For the text-containing cell, return its midpoint in [x, y] coordinate format. 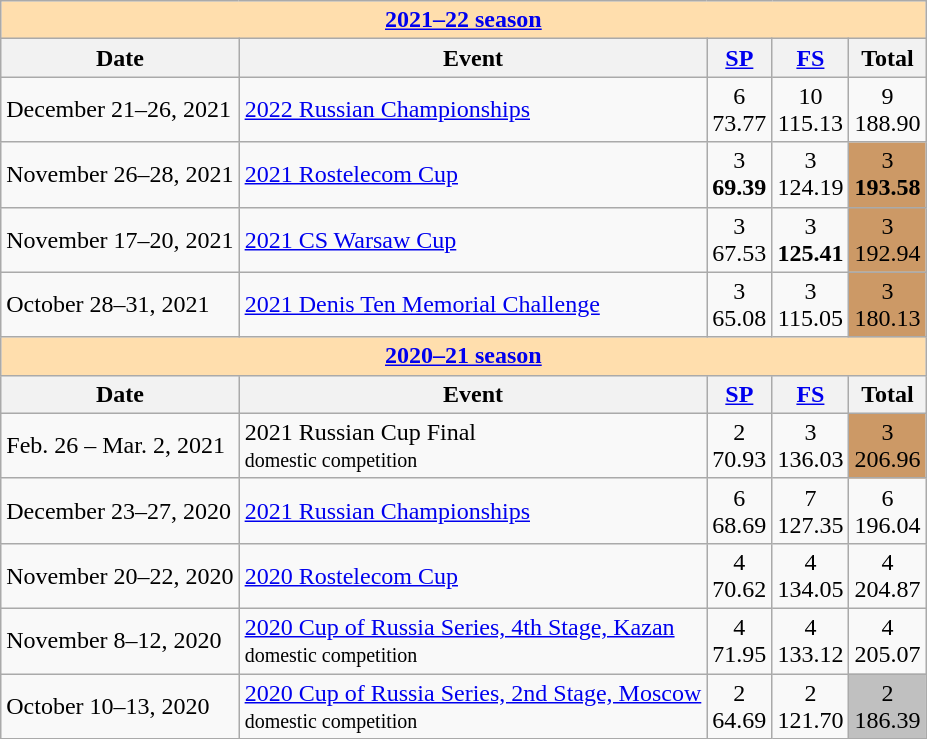
6 196.04 [888, 510]
4 70.62 [740, 576]
November 17–20, 2021 [120, 240]
2021 Rostelecom Cup [473, 174]
2022 Russian Championships [473, 110]
2020 Rostelecom Cup [473, 576]
2021 CS Warsaw Cup [473, 240]
2021 Russian Championships [473, 510]
9 188.90 [888, 110]
4 205.07 [888, 640]
2 70.93 [740, 446]
3 125.41 [810, 240]
November 8–12, 2020 [120, 640]
4 204.87 [888, 576]
4 133.12 [810, 640]
2 64.69 [740, 706]
November 20–22, 2020 [120, 576]
6 73.77 [740, 110]
3 136.03 [810, 446]
10 115.13 [810, 110]
3 206.96 [888, 446]
3 115.05 [810, 304]
2020 Cup of Russia Series, 2nd Stage, Moscow domestic competition [473, 706]
2020–21 season [464, 356]
7 127.35 [810, 510]
2020 Cup of Russia Series, 4th Stage, Kazan domestic competition [473, 640]
3 67.53 [740, 240]
4 71.95 [740, 640]
October 28–31, 2021 [120, 304]
Feb. 26 – Mar. 2, 2021 [120, 446]
2 186.39 [888, 706]
3 193.58 [888, 174]
December 21–26, 2021 [120, 110]
3 69.39 [740, 174]
3 180.13 [888, 304]
3 65.08 [740, 304]
2021–22 season [464, 20]
November 26–28, 2021 [120, 174]
2 121.70 [810, 706]
December 23–27, 2020 [120, 510]
3 192.94 [888, 240]
3 124.19 [810, 174]
2021 Russian Cup Final domestic competition [473, 446]
October 10–13, 2020 [120, 706]
6 68.69 [740, 510]
4 134.05 [810, 576]
2021 Denis Ten Memorial Challenge [473, 304]
